Search for the cell housing the specified text and yield its (X, Y) center coordinate. 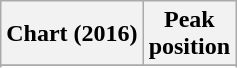
Peak position (189, 34)
Chart (2016) (72, 34)
